Identify which cell holds the provided text, then report its [X, Y] central coordinate. 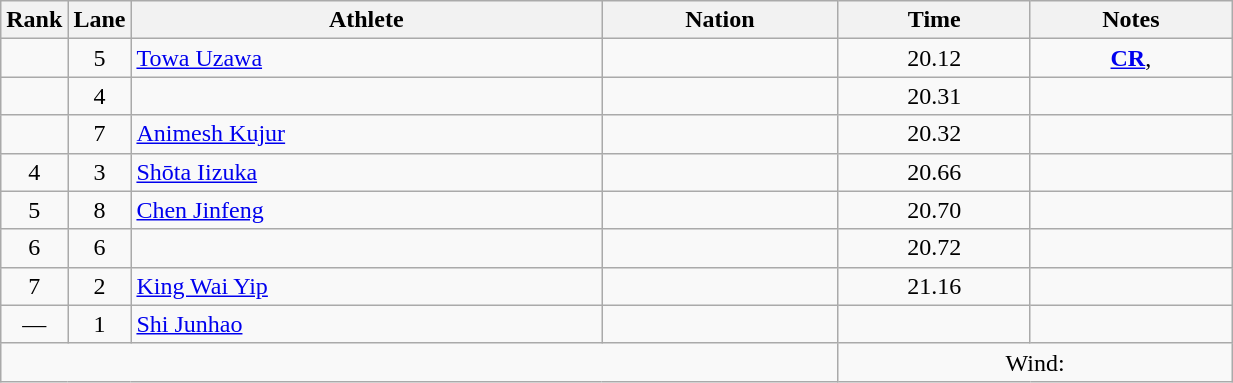
20.70 [934, 210]
Notes [1131, 20]
King Wai Yip [366, 286]
Nation [720, 20]
Rank [34, 20]
Athlete [366, 20]
8 [100, 210]
1 [100, 324]
2 [100, 286]
20.66 [934, 172]
Time [934, 20]
Animesh Kujur [366, 134]
Shōta Iizuka [366, 172]
Shi Junhao [366, 324]
Chen Jinfeng [366, 210]
20.32 [934, 134]
Towa Uzawa [366, 58]
— [34, 324]
Wind: [1034, 362]
21.16 [934, 286]
CR, [1131, 58]
20.12 [934, 58]
3 [100, 172]
20.72 [934, 248]
20.31 [934, 96]
Lane [100, 20]
